Search for the cell housing the specified text and yield its (x, y) center coordinate. 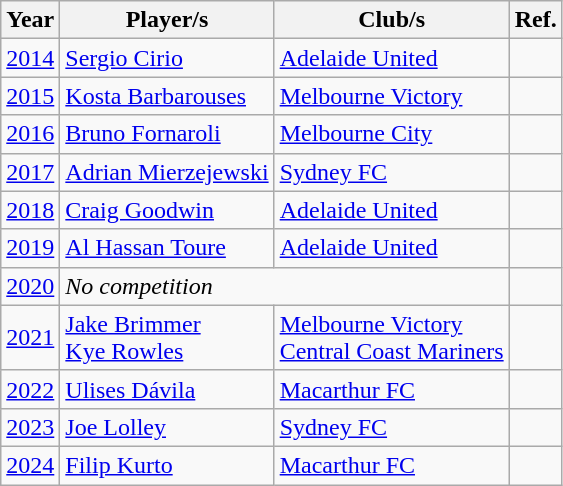
Jake Brimmer Kye Rowles (167, 338)
Year (30, 20)
Melbourne City (392, 134)
Kosta Barbarouses (167, 96)
2015 (30, 96)
Craig Goodwin (167, 210)
2022 (30, 389)
Player/s (167, 20)
2023 (30, 427)
Al Hassan Toure (167, 248)
Bruno Fornaroli (167, 134)
2021 (30, 338)
Club/s (392, 20)
Sergio Cirio (167, 58)
2014 (30, 58)
2024 (30, 465)
Joe Lolley (167, 427)
Melbourne VictoryCentral Coast Mariners (392, 338)
No competition (284, 286)
2020 (30, 286)
Ulises Dávila (167, 389)
Filip Kurto (167, 465)
2018 (30, 210)
Ref. (536, 20)
2016 (30, 134)
Adrian Mierzejewski (167, 172)
Melbourne Victory (392, 96)
2017 (30, 172)
2019 (30, 248)
